Extract the (X, Y) coordinate from the center of the cell holding the provided text.  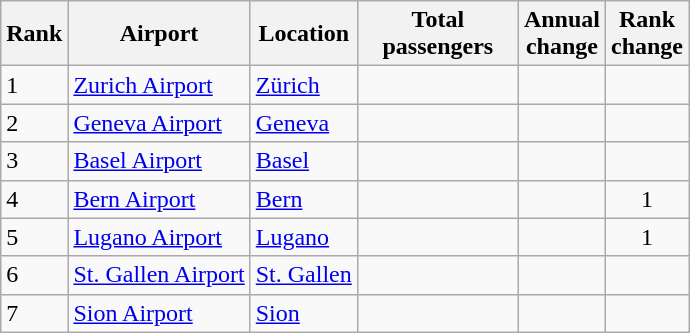
Totalpassengers (438, 34)
Zurich Airport (159, 85)
Bern (304, 199)
Rank (34, 34)
Annualchange (562, 34)
Lugano (304, 237)
3 (34, 161)
4 (34, 199)
Location (304, 34)
Airport (159, 34)
Rankchange (646, 34)
2 (34, 123)
Bern Airport (159, 199)
Sion (304, 313)
Lugano Airport (159, 237)
5 (34, 237)
Basel Airport (159, 161)
Geneva (304, 123)
7 (34, 313)
Basel (304, 161)
Geneva Airport (159, 123)
St. Gallen Airport (159, 275)
6 (34, 275)
Sion Airport (159, 313)
Zürich (304, 85)
St. Gallen (304, 275)
